Locate the cell with the specified text and output its [x, y] center coordinate. 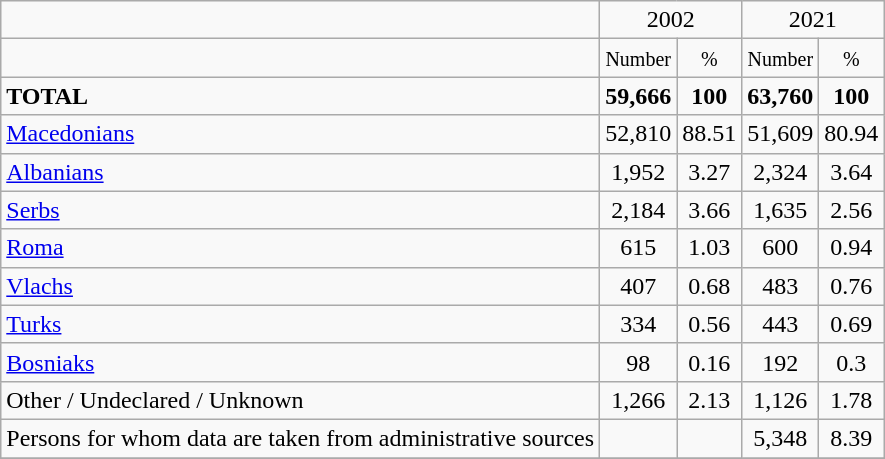
2.13 [710, 400]
98 [638, 362]
Bosniaks [300, 362]
63,760 [780, 96]
334 [638, 324]
0.3 [852, 362]
Roma [300, 248]
0.69 [852, 324]
52,810 [638, 134]
1.78 [852, 400]
8.39 [852, 438]
1,952 [638, 172]
2.56 [852, 210]
2,184 [638, 210]
59,666 [638, 96]
0.68 [710, 286]
2,324 [780, 172]
3.27 [710, 172]
Vlachs [300, 286]
Albanians [300, 172]
443 [780, 324]
88.51 [710, 134]
483 [780, 286]
Macedonians [300, 134]
0.94 [852, 248]
1,266 [638, 400]
1,635 [780, 210]
192 [780, 362]
Serbs [300, 210]
Turks [300, 324]
0.16 [710, 362]
0.56 [710, 324]
51,609 [780, 134]
80.94 [852, 134]
5,348 [780, 438]
TOTAL [300, 96]
600 [780, 248]
1,126 [780, 400]
3.66 [710, 210]
407 [638, 286]
Persons for whom data are taken from administrative sources [300, 438]
615 [638, 248]
Other / Undeclared / Unknown [300, 400]
1.03 [710, 248]
3.64 [852, 172]
0.76 [852, 286]
2002 [671, 20]
2021 [813, 20]
